Pinpoint the cell where the given text exists, returning its [x, y] midpoint coordinate. 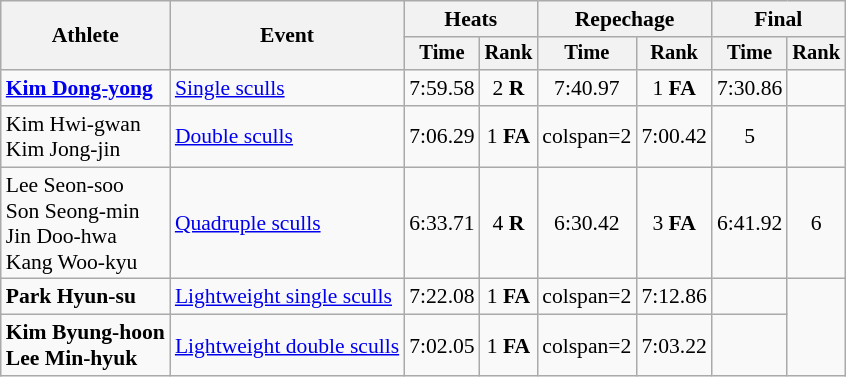
Lightweight double sculls [287, 346]
6 [816, 223]
Kim Hwi-gwanKim Jong-jin [86, 136]
Double sculls [287, 136]
Kim Byung-hoonLee Min-hyuk [86, 346]
7:12.86 [674, 297]
Repechage [624, 19]
5 [750, 136]
Heats [470, 19]
Quadruple sculls [287, 223]
Kim Dong-yong [86, 88]
Final [778, 19]
Athlete [86, 36]
7:59.58 [442, 88]
6:33.71 [442, 223]
6:30.42 [586, 223]
Lightweight single sculls [287, 297]
7:30.86 [750, 88]
Lee Seon-sooSon Seong-minJin Doo-hwaKang Woo-kyu [86, 223]
7:03.22 [674, 346]
Event [287, 36]
7:00.42 [674, 136]
3 FA [674, 223]
4 R [509, 223]
7:06.29 [442, 136]
Single sculls [287, 88]
Park Hyun-su [86, 297]
7:02.05 [442, 346]
7:22.08 [442, 297]
2 R [509, 88]
7:40.97 [586, 88]
6:41.92 [750, 223]
